Detect which cell encompasses the target text, then output its (X, Y) center coordinate. 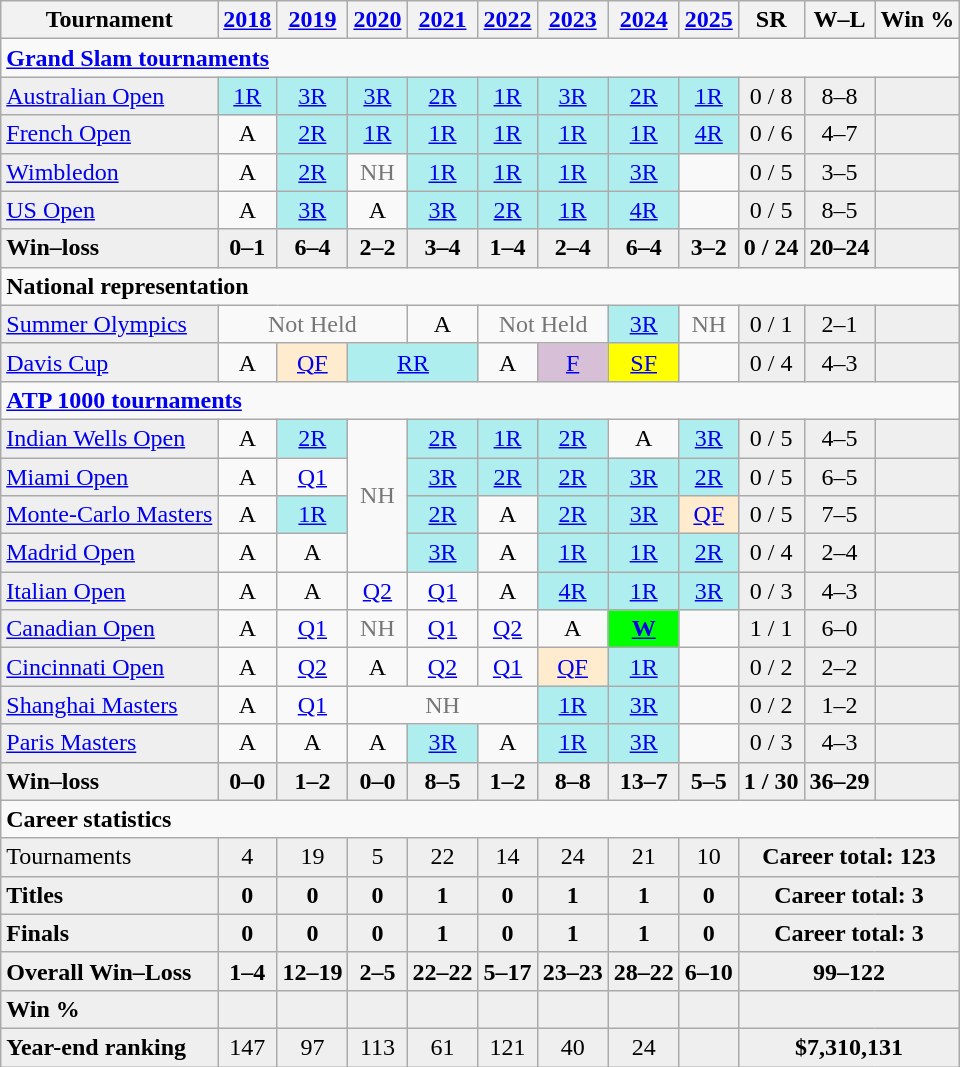
22–22 (442, 971)
13–7 (644, 781)
61 (442, 1047)
Tournaments (110, 857)
3–5 (840, 172)
Overall Win–Loss (110, 971)
7–5 (840, 515)
23–23 (572, 971)
RR (413, 362)
Australian Open (110, 96)
0 / 1 (771, 324)
W–L (840, 20)
1 / 1 (771, 629)
Shanghai Masters (110, 705)
2018 (248, 20)
$7,310,131 (848, 1047)
1 / 30 (771, 781)
147 (248, 1047)
10 (708, 857)
National representation (480, 286)
4 (248, 857)
Indian Wells Open (110, 438)
36–29 (840, 781)
28–22 (644, 971)
6–0 (840, 629)
6–5 (840, 477)
Career statistics (480, 819)
Davis Cup (110, 362)
Italian Open (110, 591)
3–2 (708, 248)
21 (644, 857)
F (572, 362)
2023 (572, 20)
Madrid Open (110, 553)
12–19 (312, 971)
Paris Masters (110, 743)
14 (508, 857)
2020 (378, 20)
0 / 24 (771, 248)
Monte-Carlo Masters (110, 515)
40 (572, 1047)
Summer Olympics (110, 324)
4–5 (840, 438)
20–24 (840, 248)
0 / 6 (771, 134)
Career total: 123 (848, 857)
113 (378, 1047)
6–10 (708, 971)
3–4 (442, 248)
Year-end ranking (110, 1047)
19 (312, 857)
Grand Slam tournaments (480, 58)
US Open (110, 210)
99–122 (848, 971)
22 (442, 857)
0 / 8 (771, 96)
2–1 (840, 324)
2021 (442, 20)
5–17 (508, 971)
2022 (508, 20)
2025 (708, 20)
Canadian Open (110, 629)
French Open (110, 134)
97 (312, 1047)
121 (508, 1047)
4–7 (840, 134)
SF (644, 362)
5 (378, 857)
2019 (312, 20)
0–1 (248, 248)
2024 (644, 20)
Finals (110, 933)
Tournament (110, 20)
W (644, 629)
5–5 (708, 781)
Titles (110, 895)
Wimbledon (110, 172)
Miami Open (110, 477)
Cincinnati Open (110, 667)
2–5 (378, 971)
SR (771, 20)
ATP 1000 tournaments (480, 400)
